Determine the [x, y] coordinate at the center of the cell enclosing the given text.  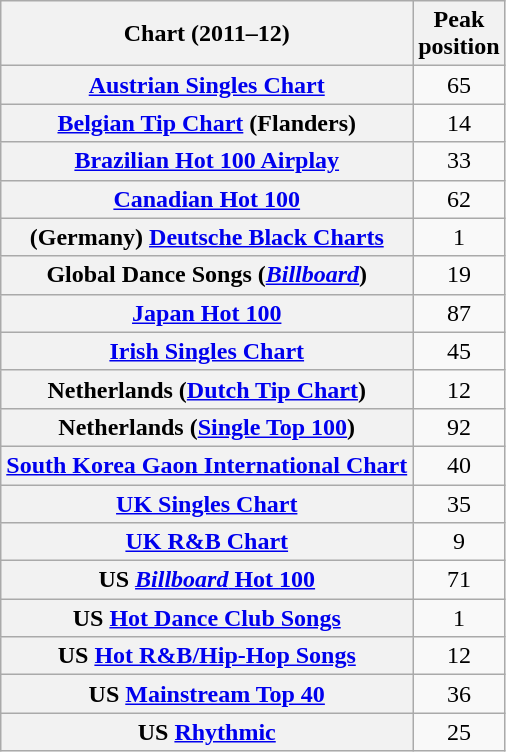
62 [459, 199]
Netherlands (Single Top 100) [207, 427]
US Mainstream Top 40 [207, 694]
Irish Singles Chart [207, 351]
(Germany) Deutsche Black Charts [207, 237]
87 [459, 313]
40 [459, 465]
Austrian Singles Chart [207, 85]
US Hot R&B/Hip-Hop Songs [207, 656]
Global Dance Songs (Billboard) [207, 275]
Chart (2011–12) [207, 34]
71 [459, 580]
US Hot Dance Club Songs [207, 618]
Canadian Hot 100 [207, 199]
South Korea Gaon International Chart [207, 465]
US Rhythmic [207, 732]
Belgian Tip Chart (Flanders) [207, 123]
35 [459, 503]
Brazilian Hot 100 Airplay [207, 161]
Japan Hot 100 [207, 313]
Peakposition [459, 34]
UK R&B Chart [207, 542]
9 [459, 542]
25 [459, 732]
US Billboard Hot 100 [207, 580]
14 [459, 123]
33 [459, 161]
92 [459, 427]
19 [459, 275]
Netherlands (Dutch Tip Chart) [207, 389]
45 [459, 351]
UK Singles Chart [207, 503]
36 [459, 694]
65 [459, 85]
